Return the [X, Y] coordinate for the center point of the cell that contains the specified text.  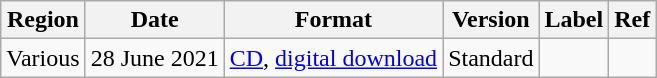
Version [491, 20]
Ref [632, 20]
Date [154, 20]
Format [333, 20]
Various [43, 58]
Region [43, 20]
Standard [491, 58]
28 June 2021 [154, 58]
CD, digital download [333, 58]
Label [574, 20]
